Output the (X, Y) coordinate of the center of the cell containing the given text.  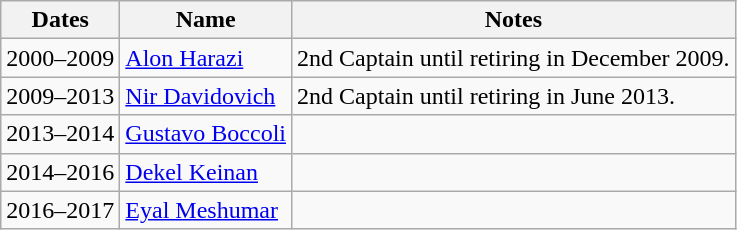
Eyal Meshumar (206, 210)
2nd Captain until retiring in June 2013. (514, 96)
2009–2013 (60, 96)
Name (206, 20)
Nir Davidovich (206, 96)
2000–2009 (60, 58)
2014–2016 (60, 172)
Alon Harazi (206, 58)
Gustavo Boccoli (206, 134)
Dekel Keinan (206, 172)
Dates (60, 20)
2013–2014 (60, 134)
Notes (514, 20)
2nd Captain until retiring in December 2009. (514, 58)
2016–2017 (60, 210)
